Return [X, Y] of the center of cell containing provided text 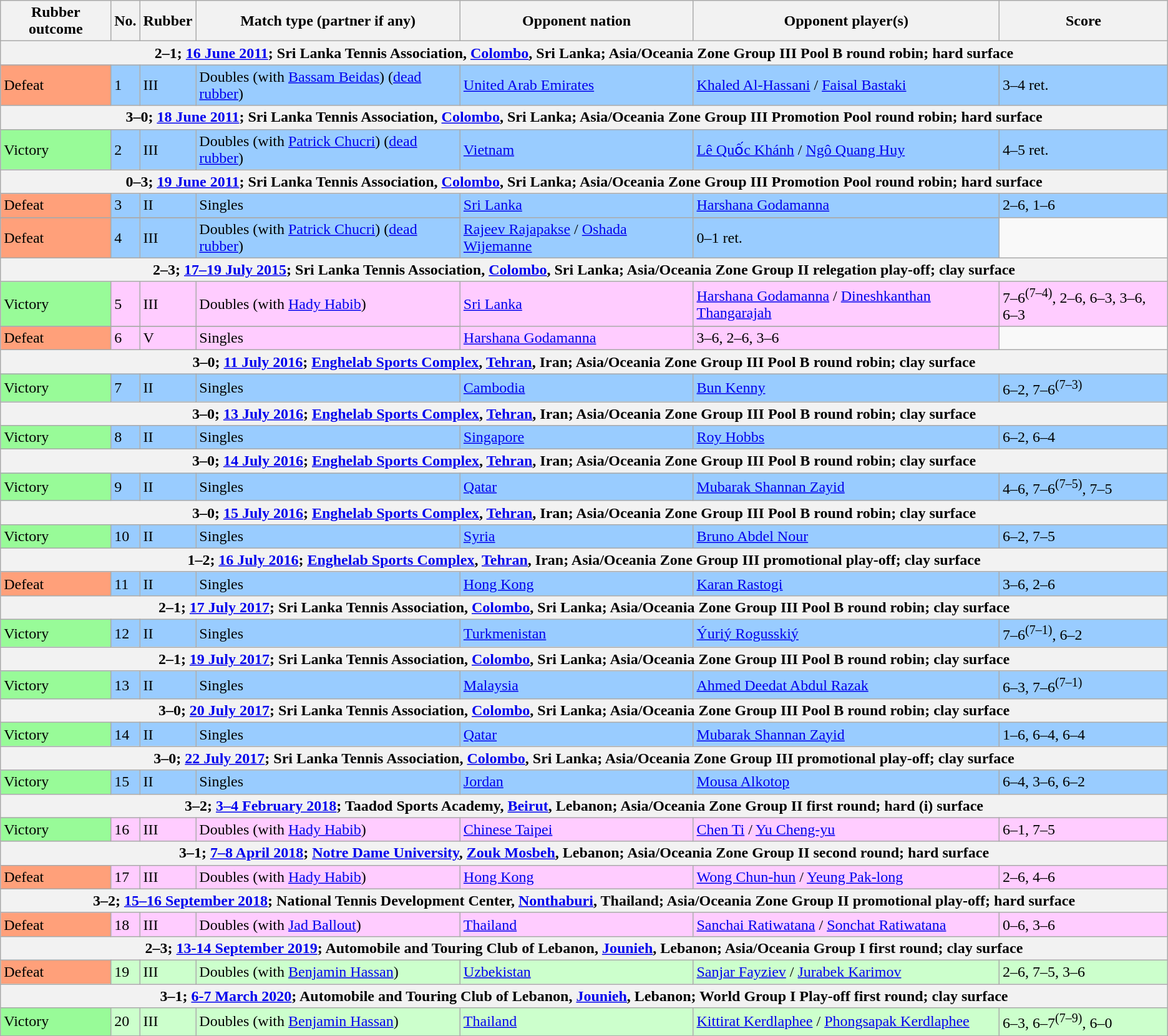
Lê Quốc Khánh / Ngô Quang Huy [846, 150]
Bun Kenny [846, 388]
2 [125, 150]
3–0; 18 June 2011; Sri Lanka Tennis Association, Colombo, Sri Lanka; Asia/Oceania Zone Group III Promotion Pool round robin; hard surface [584, 117]
6–4, 3–6, 6–2 [1084, 782]
Turkmenistan [577, 634]
Singapore [577, 437]
19 [125, 972]
Kittirat Kerdlaphee / Phongsapak Kerdlaphee [846, 1022]
Vietnam [577, 150]
6–2, 6–4 [1084, 437]
2–1; 16 June 2011; Sri Lanka Tennis Association, Colombo, Sri Lanka; Asia/Oceania Zone Group III Pool B round robin; hard surface [584, 53]
1 [125, 85]
18 [125, 924]
8 [125, 437]
Sanjar Fayziev / Jurabek Karimov [846, 972]
4 [125, 237]
3–0; 15 July 2016; Enghelab Sports Complex, Tehran, Iran; Asia/Oceania Zone Group III Pool B round robin; clay surface [584, 512]
4–6, 7–6(7–5), 7–5 [1084, 487]
6 [125, 338]
6–3, 7–6(7–1) [1084, 685]
1–6, 6–4, 6–4 [1084, 735]
7–6(7–4), 2–6, 6–3, 3–6, 6–3 [1084, 304]
No. [125, 21]
3–0; 20 July 2017; Sri Lanka Tennis Association, Colombo, Sri Lanka; Asia/Oceania Zone Group III Pool B round robin; clay surface [584, 711]
Sanchai Ratiwatana / Sonchat Ratiwatana [846, 924]
2–3; 13-14 September 2019; Automobile and Touring Club of Lebanon, Jounieh, Lebanon; Asia/Oceania Group I first round; clay surface [584, 948]
Chen Ti / Yu Cheng-yu [846, 829]
V [168, 338]
3–0; 14 July 2016; Enghelab Sports Complex, Tehran, Iran; Asia/Oceania Zone Group III Pool B round robin; clay surface [584, 461]
11 [125, 584]
15 [125, 782]
3–6, 2–6 [1084, 584]
2–1; 17 July 2017; Sri Lanka Tennis Association, Colombo, Sri Lanka; Asia/Oceania Zone Group III Pool B round robin; clay surface [584, 608]
Doubles (with Bassam Beidas) (dead rubber) [328, 85]
10 [125, 536]
Doubles (with Jad Ballout) [328, 924]
Chinese Taipei [577, 829]
2–6, 4–6 [1084, 877]
3–4 ret. [1084, 85]
6–3, 6–7(7–9), 6–0 [1084, 1022]
14 [125, 735]
3–2; 15–16 September 2018; National Tennis Development Center, Nonthaburi, Thailand; Asia/Oceania Zone Group II promotional play-off; hard surface [584, 901]
Wong Chun-hun / Yeung Pak-long [846, 877]
3–0; 22 July 2017; Sri Lanka Tennis Association, Colombo, Sri Lanka; Asia/Oceania Zone Group III promotional play-off; clay surface [584, 758]
Rubber [168, 21]
2–6, 1–6 [1084, 205]
Khaled Al-Hassani / Faisal Bastaki [846, 85]
1–2; 16 July 2016; Enghelab Sports Complex, Tehran, Iran; Asia/Oceania Zone Group III promotional play-off; clay surface [584, 560]
Cambodia [577, 388]
Opponent player(s) [846, 21]
Match type (partner if any) [328, 21]
7 [125, 388]
3 [125, 205]
9 [125, 487]
Rajeev Rajapakse / Oshada Wijemanne [577, 237]
Ahmed Deedat Abdul Razak [846, 685]
6–2, 7–5 [1084, 536]
Rubber outcome [56, 21]
Malaysia [577, 685]
Bruno Abdel Nour [846, 536]
5 [125, 304]
6–2, 7–6(7–3) [1084, 388]
17 [125, 877]
2–1; 19 July 2017; Sri Lanka Tennis Association, Colombo, Sri Lanka; Asia/Oceania Zone Group III Pool B round robin; clay surface [584, 659]
12 [125, 634]
Harshana Godamanna / Dineshkanthan Thangarajah [846, 304]
6–1, 7–5 [1084, 829]
Mousa Alkotop [846, 782]
3–6, 2–6, 3–6 [846, 338]
3–0; 13 July 2016; Enghelab Sports Complex, Tehran, Iran; Asia/Oceania Zone Group III Pool B round robin; clay surface [584, 414]
3–1; 7–8 April 2018; Notre Dame University, Zouk Mosbeh, Lebanon; Asia/Oceania Zone Group II second round; hard surface [584, 853]
3–2; 3–4 February 2018; Taadod Sports Academy, Beirut, Lebanon; Asia/Oceania Zone Group II first round; hard (i) surface [584, 806]
Karan Rastogi [846, 584]
Score [1084, 21]
0–3; 19 June 2011; Sri Lanka Tennis Association, Colombo, Sri Lanka; Asia/Oceania Zone Group III Promotion Pool round robin; hard surface [584, 182]
Opponent nation [577, 21]
4–5 ret. [1084, 150]
Ýuriý Rogusskiý [846, 634]
20 [125, 1022]
United Arab Emirates [577, 85]
Roy Hobbs [846, 437]
7–6(7–1), 6–2 [1084, 634]
Syria [577, 536]
13 [125, 685]
0–6, 3–6 [1084, 924]
16 [125, 829]
3–1; 6-7 March 2020; Automobile and Touring Club of Lebanon, Jounieh, Lebanon; World Group I Play-off first round; clay surface [584, 996]
Jordan [577, 782]
0–1 ret. [846, 237]
Uzbekistan [577, 972]
2–6, 7–5, 3–6 [1084, 972]
3–0; 11 July 2016; Enghelab Sports Complex, Tehran, Iran; Asia/Oceania Zone Group III Pool B round robin; clay surface [584, 362]
2–3; 17–19 July 2015; Sri Lanka Tennis Association, Colombo, Sri Lanka; Asia/Oceania Zone Group II relegation play-off; clay surface [584, 270]
